Detect which cell encompasses the target text, then output its (X, Y) center coordinate. 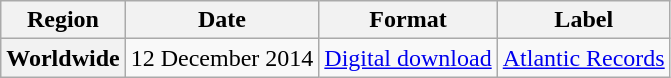
Region (63, 20)
Format (408, 20)
Label (584, 20)
Digital download (408, 58)
12 December 2014 (222, 58)
Worldwide (63, 58)
Atlantic Records (584, 58)
Date (222, 20)
